Provide the (X, Y) coordinate of the cell's center where the given text is located.  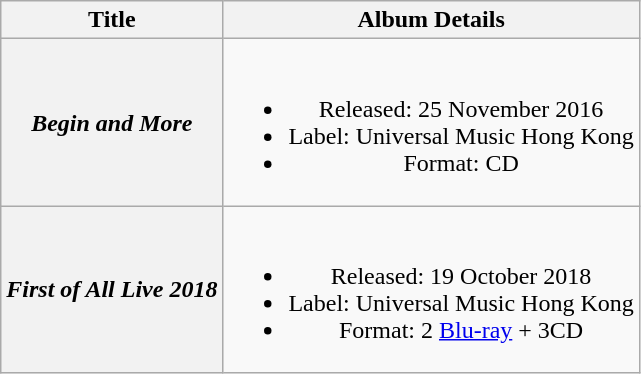
Released: 25 November 2016Label: Universal Music Hong KongFormat: CD (431, 122)
Released: 19 October 2018Label: Universal Music Hong KongFormat: 2 Blu-ray + 3CD (431, 290)
Begin and More (112, 122)
Title (112, 20)
First of All Live 2018 (112, 290)
Album Details (431, 20)
